Return (x, y) of the center of cell containing provided text 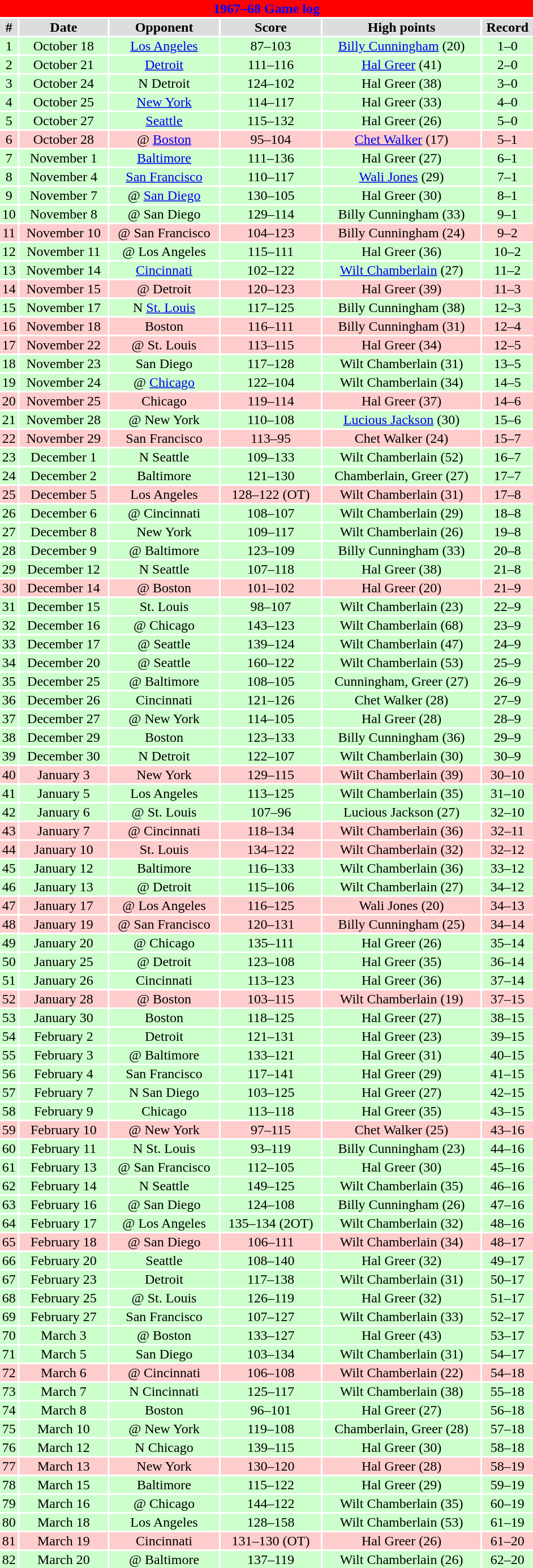
32–11 (508, 831)
Cunningham, Greer (27) (401, 681)
49 (9, 943)
15 (9, 307)
Billy Cunningham (20) (401, 46)
43–15 (508, 1111)
January 5 (63, 793)
35–14 (508, 943)
March 19 (63, 1541)
Wali Jones (29) (401, 177)
73 (9, 1391)
52–17 (508, 1317)
71 (9, 1354)
108–140 (271, 1261)
51–17 (508, 1298)
129–114 (271, 214)
149–125 (271, 1186)
46 (9, 887)
13–5 (508, 364)
December 1 (63, 457)
33 (9, 644)
51 (9, 980)
48–16 (508, 1223)
Wilt Chamberlain (29) (401, 513)
65 (9, 1242)
19 (9, 382)
139–124 (271, 644)
December 8 (63, 532)
Hal Greer (41) (401, 65)
Wilt Chamberlain (38) (401, 1391)
63 (9, 1204)
87–103 (271, 46)
106–108 (271, 1373)
Record (508, 27)
30–10 (508, 775)
21 (9, 420)
18 (9, 364)
122–107 (271, 756)
53–17 (508, 1335)
34 (9, 663)
March 3 (63, 1335)
Hal Greer (31) (401, 1055)
January 25 (63, 962)
6–1 (508, 158)
December 26 (63, 700)
24–9 (508, 644)
53 (9, 1018)
27 (9, 532)
18–8 (508, 513)
3–0 (508, 83)
101–102 (271, 588)
6 (9, 139)
11–3 (508, 289)
1967–68 Game log (266, 8)
30–9 (508, 756)
17–8 (508, 494)
117–138 (271, 1279)
10–2 (508, 251)
58 (9, 1111)
February 25 (63, 1298)
160–122 (271, 663)
December 6 (63, 513)
130–105 (271, 195)
Billy Cunningham (25) (401, 924)
January 3 (63, 775)
Billy Cunningham (23) (401, 1148)
March 5 (63, 1354)
4 (9, 102)
61–20 (508, 1541)
143–123 (271, 625)
39–15 (508, 1036)
November 7 (63, 195)
Hal Greer (34) (401, 345)
January 28 (63, 999)
113–115 (271, 345)
27–9 (508, 700)
56–18 (508, 1410)
December 20 (63, 663)
March 8 (63, 1410)
October 24 (63, 83)
October 25 (63, 102)
11–2 (508, 270)
34–13 (508, 905)
43 (9, 831)
October 21 (63, 65)
110–117 (271, 177)
12–5 (508, 345)
38–15 (508, 1018)
118–125 (271, 1018)
February 14 (63, 1186)
135–111 (271, 943)
16–7 (508, 457)
November 24 (63, 382)
13 (9, 270)
50 (9, 962)
96–101 (271, 1410)
112–105 (271, 1167)
44–16 (508, 1148)
February 27 (63, 1317)
64 (9, 1223)
14–6 (508, 401)
February 18 (63, 1242)
January 19 (63, 924)
11 (9, 233)
97–115 (271, 1130)
February 9 (63, 1111)
107–127 (271, 1317)
113–95 (271, 438)
22 (9, 438)
50–17 (508, 1279)
9 (9, 195)
76 (9, 1447)
118–134 (271, 831)
106–111 (271, 1242)
77 (9, 1466)
102–122 (271, 270)
34–12 (508, 887)
10 (9, 214)
February 16 (63, 1204)
58–18 (508, 1447)
134–122 (271, 849)
Wilt Chamberlain (19) (401, 999)
30 (9, 588)
78 (9, 1485)
117–128 (271, 364)
Hal Greer (39) (401, 289)
March 18 (63, 1522)
133–127 (271, 1335)
57 (9, 1092)
December 16 (63, 625)
28 (9, 550)
November 28 (63, 420)
119–114 (271, 401)
Hal Greer (23) (401, 1036)
17–7 (508, 476)
122–104 (271, 382)
38 (9, 737)
107–118 (271, 569)
N Cincinnati (164, 1391)
128–122 (OT) (271, 494)
January 6 (63, 812)
58–19 (508, 1466)
46–16 (508, 1186)
111–136 (271, 158)
February 23 (63, 1279)
November 10 (63, 233)
121–126 (271, 700)
March 20 (63, 1560)
12 (9, 251)
High points (401, 27)
Wilt Chamberlain (68) (401, 625)
128–158 (271, 1522)
January 20 (63, 943)
December 27 (63, 719)
29 (9, 569)
25 (9, 494)
November 8 (63, 214)
February 2 (63, 1036)
113–125 (271, 793)
79 (9, 1503)
37 (9, 719)
Chet Walker (25) (401, 1130)
54 (9, 1036)
110–108 (271, 420)
41–15 (508, 1074)
121–130 (271, 476)
47 (9, 905)
9–1 (508, 214)
December 14 (63, 588)
104–123 (271, 233)
57–18 (508, 1429)
75 (9, 1429)
129–115 (271, 775)
1–0 (508, 46)
7 (9, 158)
January 12 (63, 868)
March 12 (63, 1447)
55 (9, 1055)
3 (9, 83)
114–105 (271, 719)
8 (9, 177)
41 (9, 793)
98–107 (271, 606)
28–9 (508, 719)
March 10 (63, 1429)
115–132 (271, 121)
32 (9, 625)
43–16 (508, 1130)
November 18 (63, 326)
133–121 (271, 1055)
45 (9, 868)
Wilt Chamberlain (30) (401, 756)
Wilt Chamberlain (23) (401, 606)
Opponent (164, 27)
124–108 (271, 1204)
109–133 (271, 457)
124–102 (271, 83)
November 23 (63, 364)
October 27 (63, 121)
95–104 (271, 139)
40–15 (508, 1055)
47–16 (508, 1204)
February 13 (63, 1167)
12–4 (508, 326)
40 (9, 775)
125–117 (271, 1391)
115–111 (271, 251)
November 29 (63, 438)
4–0 (508, 102)
82 (9, 1560)
26 (9, 513)
March 15 (63, 1485)
November 17 (63, 307)
36 (9, 700)
December 9 (63, 550)
103–115 (271, 999)
November 1 (63, 158)
March 7 (63, 1391)
113–123 (271, 980)
93–119 (271, 1148)
March 16 (63, 1503)
81 (9, 1541)
139–115 (271, 1447)
Billy Cunningham (26) (401, 1204)
February 3 (63, 1055)
60–19 (508, 1503)
62–20 (508, 1560)
59–19 (508, 1485)
32–10 (508, 812)
36–14 (508, 962)
49–17 (508, 1261)
February 10 (63, 1130)
16 (9, 326)
5–0 (508, 121)
Chet Walker (17) (401, 139)
January 13 (63, 887)
19–8 (508, 532)
69 (9, 1317)
72 (9, 1373)
Wilt Chamberlain (39) (401, 775)
Chet Walker (24) (401, 438)
7–1 (508, 177)
61–19 (508, 1522)
Wilt Chamberlain (47) (401, 644)
21–9 (508, 588)
15–6 (508, 420)
54–17 (508, 1354)
23–9 (508, 625)
115–106 (271, 887)
144–122 (271, 1503)
January 30 (63, 1018)
January 7 (63, 831)
Chet Walker (28) (401, 700)
8–1 (508, 195)
42 (9, 812)
Wilt Chamberlain (22) (401, 1373)
120–131 (271, 924)
15–7 (508, 438)
December 25 (63, 681)
103–125 (271, 1092)
126–119 (271, 1298)
Chamberlain, Greer (28) (401, 1429)
February 11 (63, 1148)
Hal Greer (20) (401, 588)
February 17 (63, 1223)
123–108 (271, 962)
59 (9, 1130)
January 10 (63, 849)
121–131 (271, 1036)
39 (9, 756)
Billy Cunningham (31) (401, 326)
116–125 (271, 905)
37–14 (508, 980)
108–105 (271, 681)
20–8 (508, 550)
31–10 (508, 793)
March 13 (63, 1466)
Wilt Chamberlain (33) (401, 1317)
37–15 (508, 999)
January 26 (63, 980)
December 2 (63, 476)
61 (9, 1167)
45–16 (508, 1167)
N San Diego (164, 1092)
Hal Greer (43) (401, 1335)
25–9 (508, 663)
117–141 (271, 1074)
# (9, 27)
Billy Cunningham (36) (401, 737)
115–122 (271, 1485)
31 (9, 606)
November 22 (63, 345)
14–5 (508, 382)
December 5 (63, 494)
Billy Cunningham (24) (401, 233)
80 (9, 1522)
Billy Cunningham (38) (401, 307)
120–123 (271, 289)
2 (9, 65)
January 17 (63, 905)
123–133 (271, 737)
Wali Jones (20) (401, 905)
21–8 (508, 569)
20 (9, 401)
48–17 (508, 1242)
December 17 (63, 644)
February 20 (63, 1261)
131–130 (OT) (271, 1541)
Wilt Chamberlain (52) (401, 457)
17 (9, 345)
5–1 (508, 139)
9–2 (508, 233)
123–109 (271, 550)
5 (9, 121)
November 15 (63, 289)
Hal Greer (33) (401, 102)
October 28 (63, 139)
113–118 (271, 1111)
44 (9, 849)
33–12 (508, 868)
12–3 (508, 307)
109–117 (271, 532)
108–107 (271, 513)
70 (9, 1335)
48 (9, 924)
74 (9, 1410)
Lucious Jackson (30) (401, 420)
135–134 (2OT) (271, 1223)
62 (9, 1186)
66 (9, 1261)
February 4 (63, 1074)
22–9 (508, 606)
107–96 (271, 812)
29–9 (508, 737)
November 11 (63, 251)
117–125 (271, 307)
Score (271, 27)
23 (9, 457)
Date (63, 27)
Chamberlain, Greer (27) (401, 476)
34–14 (508, 924)
137–119 (271, 1560)
103–134 (271, 1354)
116–111 (271, 326)
November 25 (63, 401)
14 (9, 289)
2–0 (508, 65)
26–9 (508, 681)
68 (9, 1298)
November 14 (63, 270)
116–133 (271, 868)
Lucious Jackson (27) (401, 812)
October 18 (63, 46)
March 6 (63, 1373)
November 4 (63, 177)
December 12 (63, 569)
67 (9, 1279)
February 7 (63, 1092)
N Chicago (164, 1447)
42–15 (508, 1092)
1 (9, 46)
December 15 (63, 606)
114–117 (271, 102)
55–18 (508, 1391)
52 (9, 999)
December 29 (63, 737)
56 (9, 1074)
130–120 (271, 1466)
35 (9, 681)
24 (9, 476)
Hal Greer (37) (401, 401)
32–12 (508, 849)
54–18 (508, 1373)
119–108 (271, 1429)
December 30 (63, 756)
60 (9, 1148)
111–116 (271, 65)
